Pinpoint the cell where the given text exists, returning its (x, y) midpoint coordinate. 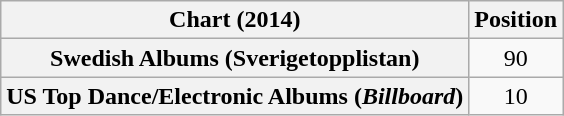
Swedish Albums (Sverigetopplistan) (235, 58)
90 (516, 58)
10 (516, 96)
US Top Dance/Electronic Albums (Billboard) (235, 96)
Position (516, 20)
Chart (2014) (235, 20)
